Capture the cell that displays the provided text and extract its (x, y) central coordinate. 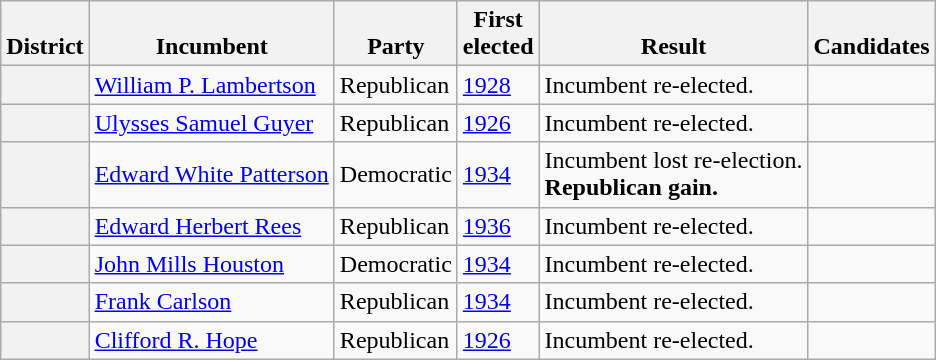
Incumbent lost re-election.Republican gain. (674, 174)
District (45, 34)
Party (396, 34)
Clifford R. Hope (212, 340)
Ulysses Samuel Guyer (212, 123)
Candidates (872, 34)
Firstelected (498, 34)
Edward Herbert Rees (212, 226)
Result (674, 34)
Incumbent (212, 34)
Edward White Patterson (212, 174)
1928 (498, 85)
John Mills Houston (212, 264)
1936 (498, 226)
Frank Carlson (212, 302)
William P. Lambertson (212, 85)
